Extract the [x, y] coordinate from the center of the cell holding the provided text.  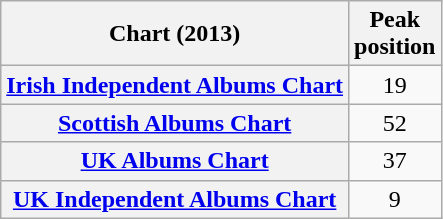
Irish Independent Albums Chart [175, 85]
UK Albums Chart [175, 161]
Scottish Albums Chart [175, 123]
9 [395, 199]
52 [395, 123]
UK Independent Albums Chart [175, 199]
37 [395, 161]
19 [395, 85]
Chart (2013) [175, 34]
Peakposition [395, 34]
